Find where the given text appears and provide that cell's center as (x, y) coordinate. 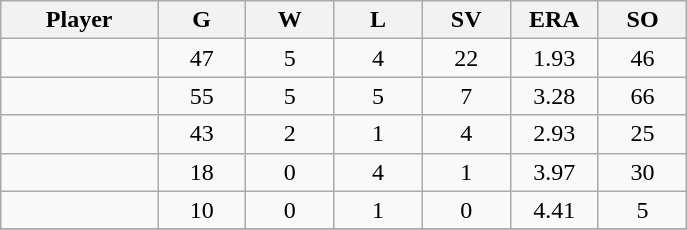
47 (202, 58)
G (202, 20)
ERA (554, 20)
SV (466, 20)
3.97 (554, 172)
10 (202, 210)
22 (466, 58)
4.41 (554, 210)
W (290, 20)
2 (290, 134)
55 (202, 96)
43 (202, 134)
1.93 (554, 58)
46 (642, 58)
18 (202, 172)
7 (466, 96)
3.28 (554, 96)
30 (642, 172)
66 (642, 96)
Player (80, 20)
2.93 (554, 134)
L (378, 20)
SO (642, 20)
25 (642, 134)
